Provide the (x, y) coordinate of the cell's center where the given text is located.  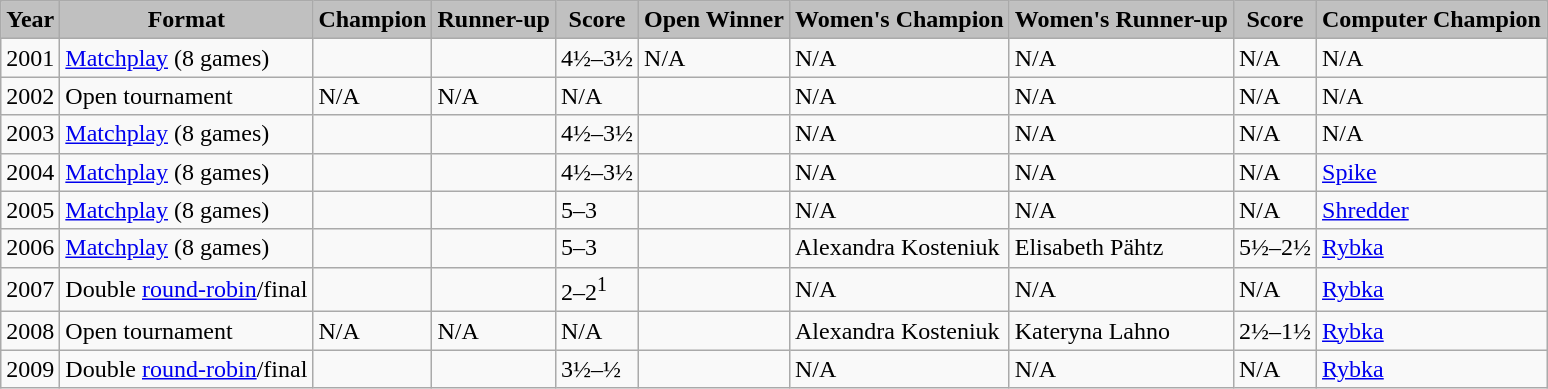
5½–2½ (1274, 248)
Women's Runner-up (1121, 20)
Champion (372, 20)
2004 (30, 172)
Kateryna Lahno (1121, 331)
2001 (30, 58)
2003 (30, 134)
Year (30, 20)
Format (186, 20)
Women's Champion (899, 20)
2007 (30, 290)
2009 (30, 369)
Computer Champion (1432, 20)
2006 (30, 248)
2–21 (596, 290)
Spike (1432, 172)
Runner-up (494, 20)
2005 (30, 210)
3½–½ (596, 369)
2½–1½ (1274, 331)
2008 (30, 331)
2002 (30, 96)
Open Winner (714, 20)
Elisabeth Pähtz (1121, 248)
Shredder (1432, 210)
